Pinpoint the cell where the given text exists, returning its [X, Y] midpoint coordinate. 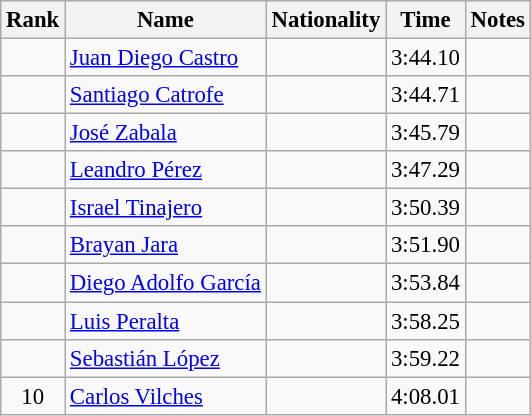
Leandro Pérez [166, 170]
3:51.90 [426, 245]
José Zabala [166, 133]
3:47.29 [426, 170]
Name [166, 20]
Notes [498, 20]
Brayan Jara [166, 245]
Juan Diego Castro [166, 58]
4:08.01 [426, 396]
3:59.22 [426, 358]
3:44.10 [426, 58]
3:58.25 [426, 321]
3:45.79 [426, 133]
Time [426, 20]
10 [33, 396]
Israel Tinajero [166, 208]
Nationality [326, 20]
Luis Peralta [166, 321]
Sebastián López [166, 358]
Rank [33, 20]
3:53.84 [426, 283]
3:44.71 [426, 95]
Santiago Catrofe [166, 95]
3:50.39 [426, 208]
Carlos Vilches [166, 396]
Diego Adolfo García [166, 283]
